Output the [x, y] coordinate of the center of the cell containing the given text.  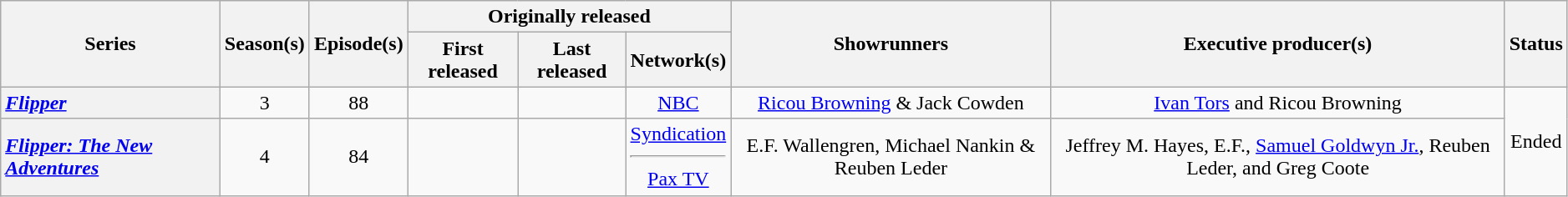
NBC [678, 103]
Status [1535, 43]
4 [264, 157]
Flipper [110, 103]
Originally released [570, 17]
Executive producer(s) [1278, 43]
84 [358, 157]
Episode(s) [358, 43]
Ivan Tors and Ricou Browning [1278, 103]
Showrunners [891, 43]
88 [358, 103]
Series [110, 43]
Network(s) [678, 60]
3 [264, 103]
Ricou Browning & Jack Cowden [891, 103]
E.F. Wallengren, Michael Nankin & Reuben Leder [891, 157]
First released [463, 60]
Season(s) [264, 43]
Ended [1535, 141]
Syndication Pax TV [678, 157]
Jeffrey M. Hayes, E.F., Samuel Goldwyn Jr., Reuben Leder, and Greg Coote [1278, 157]
Flipper: The New Adventures [110, 157]
Last released [571, 60]
